Provide the [x, y] coordinate of the cell's center where the given text is located.  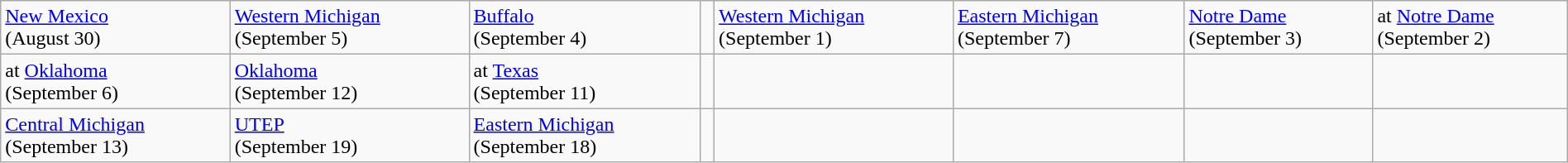
Oklahoma(September 12) [349, 81]
New Mexico(August 30) [116, 28]
Eastern Michigan(September 18) [584, 136]
UTEP(September 19) [349, 136]
Western Michigan(September 5) [349, 28]
at Texas(September 11) [584, 81]
Western Michigan(September 1) [834, 28]
Eastern Michigan(September 7) [1068, 28]
at Notre Dame(September 2) [1470, 28]
Notre Dame(September 3) [1279, 28]
Buffalo(September 4) [584, 28]
Central Michigan(September 13) [116, 136]
at Oklahoma(September 6) [116, 81]
